Determine the [X, Y] coordinate at the center of the cell enclosing the given text.  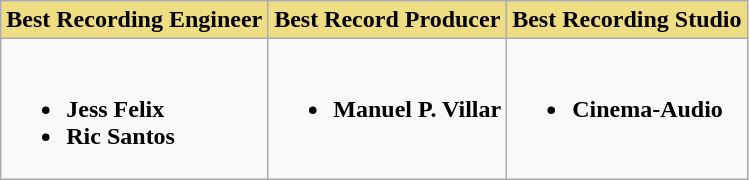
Cinema-Audio [627, 109]
Best Record Producer [388, 20]
Manuel P. Villar [388, 109]
Jess FelixRic Santos [134, 109]
Best Recording Studio [627, 20]
Best Recording Engineer [134, 20]
